Return the [x, y] coordinate for the center point of the cell that contains the specified text.  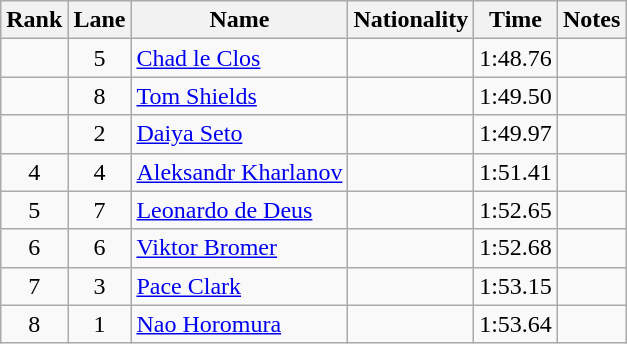
Nao Horomura [240, 324]
1:48.76 [516, 58]
Leonardo de Deus [240, 210]
1:51.41 [516, 172]
Tom Shields [240, 96]
Daiya Seto [240, 134]
1:53.64 [516, 324]
Rank [34, 20]
1:52.68 [516, 248]
1:49.50 [516, 96]
2 [100, 134]
Notes [591, 20]
1:52.65 [516, 210]
Name [240, 20]
Aleksandr Kharlanov [240, 172]
Pace Clark [240, 286]
Nationality [411, 20]
1:53.15 [516, 286]
Chad le Clos [240, 58]
Lane [100, 20]
Viktor Bromer [240, 248]
1 [100, 324]
1:49.97 [516, 134]
Time [516, 20]
3 [100, 286]
